Capture the cell that displays the provided text and extract its [x, y] central coordinate. 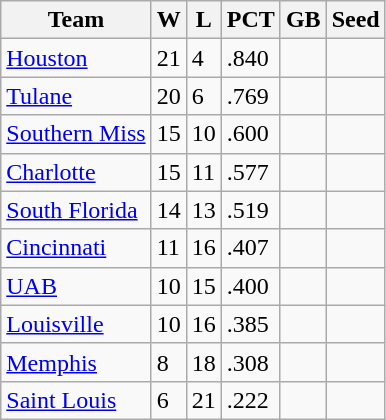
L [204, 20]
W [168, 20]
UAB [76, 286]
Cincinnati [76, 248]
.577 [250, 172]
Southern Miss [76, 134]
Tulane [76, 96]
Team [76, 20]
.407 [250, 248]
4 [204, 58]
13 [204, 210]
.308 [250, 362]
.385 [250, 324]
Saint Louis [76, 400]
Charlotte [76, 172]
18 [204, 362]
South Florida [76, 210]
8 [168, 362]
GB [303, 20]
.222 [250, 400]
Houston [76, 58]
.519 [250, 210]
Memphis [76, 362]
.600 [250, 134]
.840 [250, 58]
20 [168, 96]
14 [168, 210]
Seed [356, 20]
.400 [250, 286]
Louisville [76, 324]
PCT [250, 20]
.769 [250, 96]
